Scan for the cell matching the given text and deliver its (X, Y) coordinate at center. 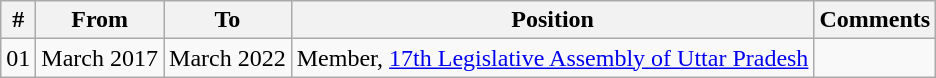
To (228, 20)
Position (552, 20)
March 2022 (228, 58)
March 2017 (100, 58)
From (100, 20)
Member, 17th Legislative Assembly of Uttar Pradesh (552, 58)
01 (18, 58)
Comments (875, 20)
# (18, 20)
